Determine the (x, y) coordinate at the center of the cell enclosing the given text.  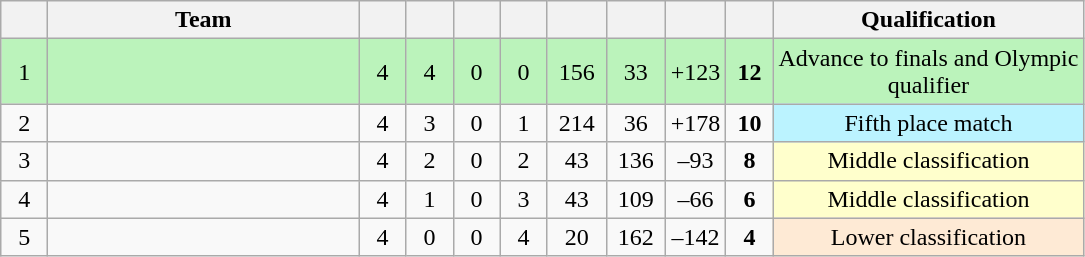
136 (636, 161)
+123 (696, 72)
162 (636, 237)
156 (576, 72)
Team (204, 20)
36 (636, 123)
214 (576, 123)
5 (24, 237)
12 (750, 72)
10 (750, 123)
–93 (696, 161)
20 (576, 237)
8 (750, 161)
Lower classification (928, 237)
–142 (696, 237)
Advance to finals and Olympic qualifier (928, 72)
+178 (696, 123)
6 (750, 199)
Fifth place match (928, 123)
109 (636, 199)
33 (636, 72)
Qualification (928, 20)
–66 (696, 199)
